Capture the cell that displays the provided text and extract its [x, y] central coordinate. 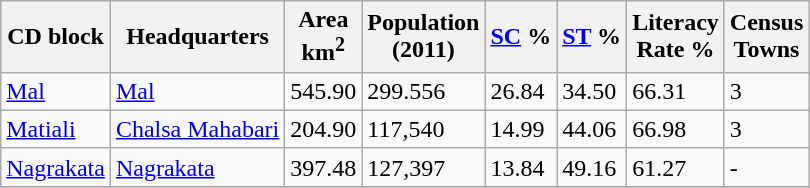
SC % [521, 37]
66.98 [676, 129]
CensusTowns [766, 37]
44.06 [592, 129]
Matiali [56, 129]
Headquarters [197, 37]
Literacy Rate % [676, 37]
127,397 [424, 167]
- [766, 167]
66.31 [676, 91]
CD block [56, 37]
14.99 [521, 129]
ST % [592, 37]
299.556 [424, 91]
34.50 [592, 91]
Areakm2 [324, 37]
13.84 [521, 167]
117,540 [424, 129]
61.27 [676, 167]
397.48 [324, 167]
204.90 [324, 129]
26.84 [521, 91]
Population(2011) [424, 37]
545.90 [324, 91]
49.16 [592, 167]
Chalsa Mahabari [197, 129]
